Provide the (X, Y) coordinate of the cell's center where the given text is located.  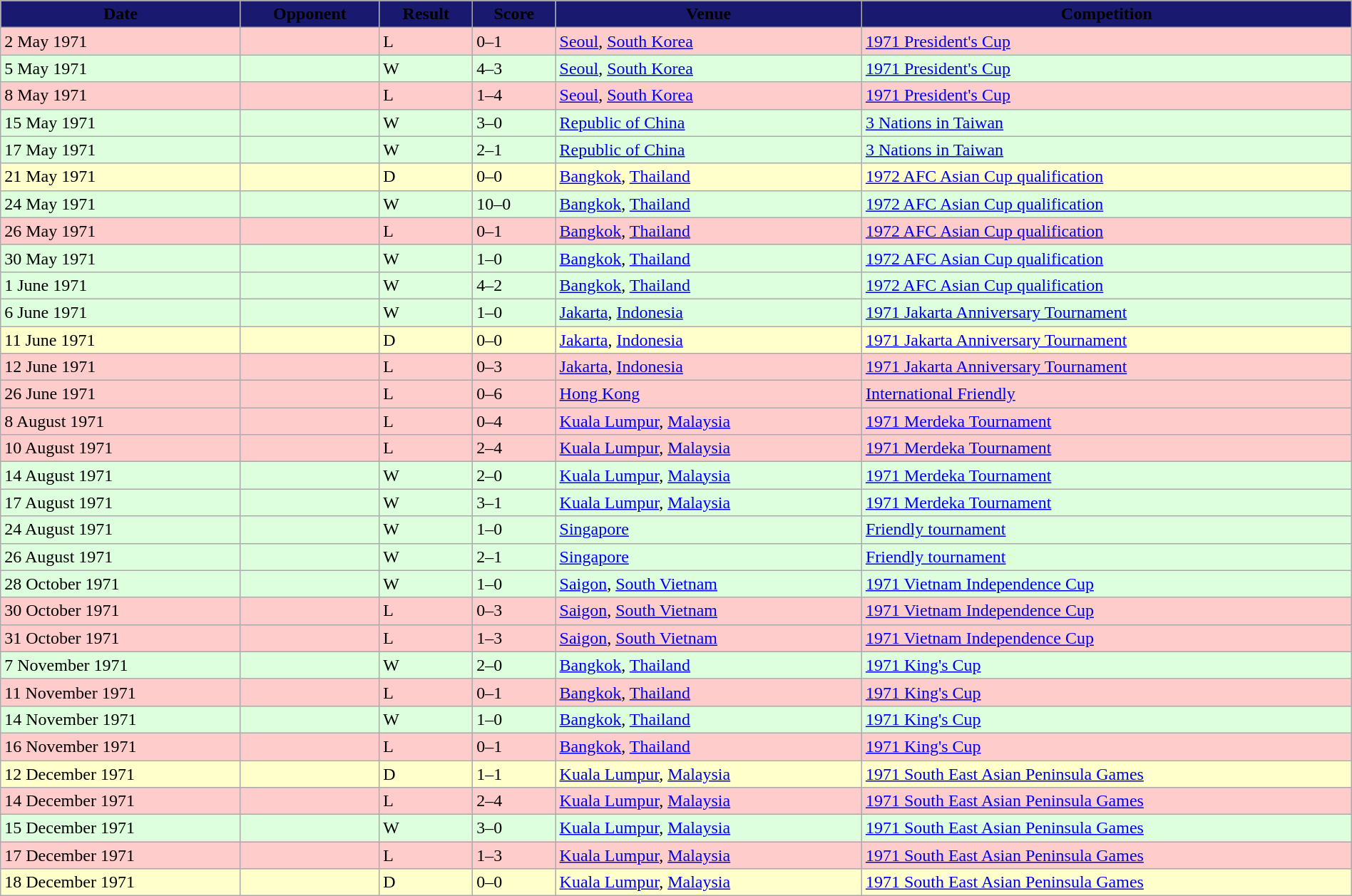
International Friendly (1107, 394)
Hong Kong (709, 394)
0–6 (514, 394)
4–2 (514, 285)
17 December 1971 (121, 855)
28 October 1971 (121, 584)
0–4 (514, 421)
Date (121, 14)
30 October 1971 (121, 611)
5 May 1971 (121, 68)
Venue (709, 14)
12 June 1971 (121, 367)
Score (514, 14)
26 June 1971 (121, 394)
4–3 (514, 68)
8 May 1971 (121, 96)
16 November 1971 (121, 746)
18 December 1971 (121, 882)
15 December 1971 (121, 828)
6 June 1971 (121, 312)
24 August 1971 (121, 530)
14 December 1971 (121, 801)
10–0 (514, 204)
11 November 1971 (121, 692)
21 May 1971 (121, 177)
12 December 1971 (121, 773)
1–1 (514, 773)
2 May 1971 (121, 41)
17 August 1971 (121, 503)
8 August 1971 (121, 421)
11 June 1971 (121, 340)
Opponent (309, 14)
3–1 (514, 503)
14 August 1971 (121, 475)
1 June 1971 (121, 285)
Result (426, 14)
15 May 1971 (121, 123)
7 November 1971 (121, 665)
30 May 1971 (121, 258)
1–4 (514, 96)
14 November 1971 (121, 719)
26 May 1971 (121, 231)
31 October 1971 (121, 638)
Competition (1107, 14)
10 August 1971 (121, 448)
26 August 1971 (121, 557)
17 May 1971 (121, 150)
24 May 1971 (121, 204)
